Determine the [X, Y] coordinate at the center of the cell enclosing the given text.  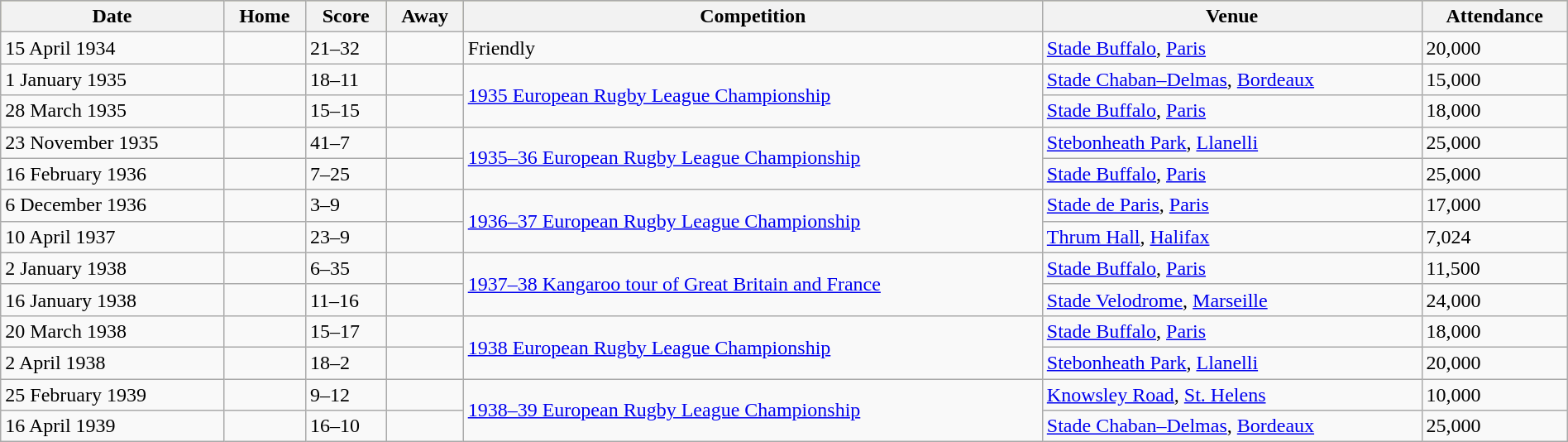
18–11 [346, 79]
16 April 1939 [112, 426]
16–10 [346, 426]
Date [112, 17]
Attendance [1494, 17]
15,000 [1494, 79]
1 January 1935 [112, 79]
6 December 1936 [112, 205]
24,000 [1494, 300]
Home [265, 17]
Thrum Hall, Halifax [1232, 237]
41–7 [346, 142]
23–9 [346, 237]
3–9 [346, 205]
10,000 [1494, 395]
1937–38 Kangaroo tour of Great Britain and France [753, 284]
15 April 1934 [112, 48]
1936–37 European Rugby League Championship [753, 221]
21–32 [346, 48]
25 February 1939 [112, 395]
Competition [753, 17]
1938 European Rugby League Championship [753, 347]
Score [346, 17]
Stade de Paris, Paris [1232, 205]
17,000 [1494, 205]
Knowsley Road, St. Helens [1232, 395]
1935–36 European Rugby League Championship [753, 158]
6–35 [346, 268]
18–2 [346, 363]
1935 European Rugby League Championship [753, 95]
10 April 1937 [112, 237]
11–16 [346, 300]
2 January 1938 [112, 268]
16 January 1938 [112, 300]
16 February 1936 [112, 174]
Away [425, 17]
15–17 [346, 331]
Venue [1232, 17]
Stade Velodrome, Marseille [1232, 300]
7–25 [346, 174]
7,024 [1494, 237]
9–12 [346, 395]
23 November 1935 [112, 142]
28 March 1935 [112, 111]
2 April 1938 [112, 363]
1938–39 European Rugby League Championship [753, 411]
20 March 1938 [112, 331]
15–15 [346, 111]
Friendly [753, 48]
11,500 [1494, 268]
